Extract the (X, Y) coordinate from the center of the cell holding the provided text.  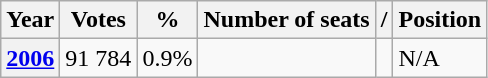
N/A (440, 58)
% (168, 20)
/ (384, 20)
Position (440, 20)
Votes (98, 20)
91 784 (98, 58)
2006 (30, 58)
0.9% (168, 58)
Year (30, 20)
Number of seats (286, 20)
